Capture the cell that displays the provided text and extract its (x, y) central coordinate. 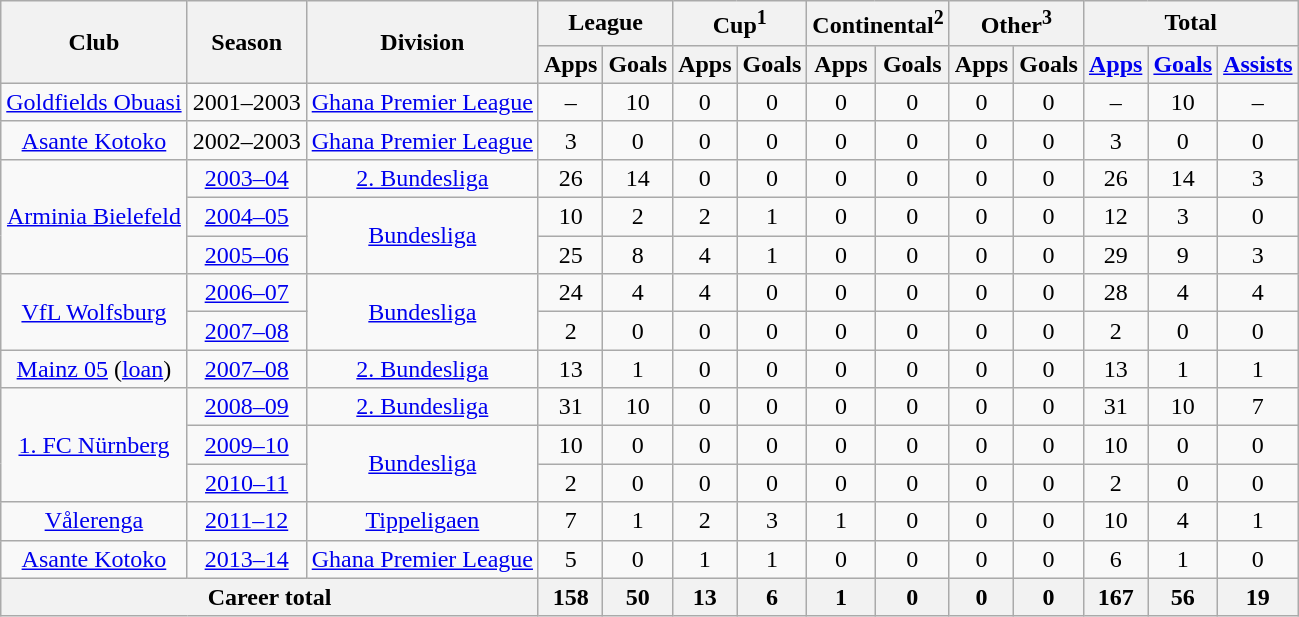
Tippeligaen (422, 521)
50 (638, 597)
Club (94, 42)
Assists (1258, 64)
Goldfields Obuasi (94, 102)
2002–2003 (246, 140)
28 (1115, 293)
2003–04 (246, 178)
Total (1190, 24)
Mainz 05 (loan) (94, 369)
Continental2 (878, 24)
5 (570, 559)
Division (422, 42)
8 (638, 255)
158 (570, 597)
VfL Wolfsburg (94, 312)
24 (570, 293)
12 (1115, 217)
9 (1183, 255)
Arminia Bielefeld (94, 216)
2010–11 (246, 483)
29 (1115, 255)
Season (246, 42)
2001–2003 (246, 102)
League (605, 24)
Cup1 (740, 24)
19 (1258, 597)
2004–05 (246, 217)
2011–12 (246, 521)
56 (1183, 597)
2006–07 (246, 293)
Other3 (1016, 24)
25 (570, 255)
167 (1115, 597)
2009–10 (246, 445)
Career total (270, 597)
2008–09 (246, 407)
2005–06 (246, 255)
2013–14 (246, 559)
1. FC Nürnberg (94, 445)
Vålerenga (94, 521)
